Detect which cell encompasses the target text, then output its [x, y] center coordinate. 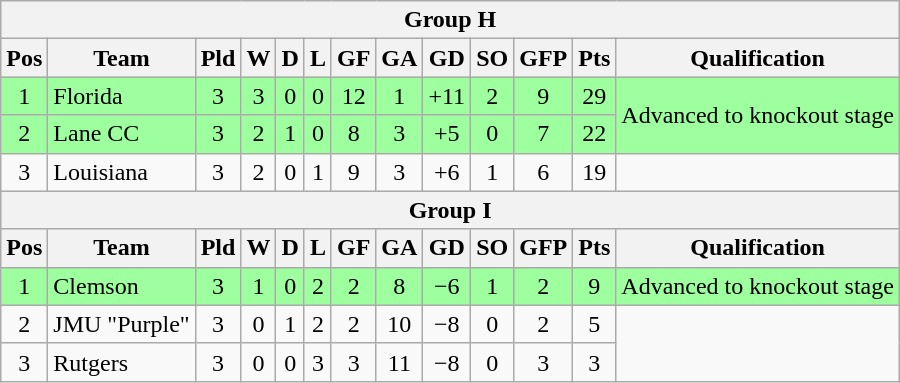
Clemson [122, 286]
Florida [122, 96]
29 [594, 96]
+6 [447, 172]
7 [544, 134]
6 [544, 172]
5 [594, 324]
12 [353, 96]
19 [594, 172]
Group I [450, 210]
+5 [447, 134]
Group H [450, 20]
11 [400, 362]
Louisiana [122, 172]
Lane CC [122, 134]
10 [400, 324]
22 [594, 134]
+11 [447, 96]
JMU "Purple" [122, 324]
−6 [447, 286]
Rutgers [122, 362]
